Capture the cell that displays the provided text and extract its [x, y] central coordinate. 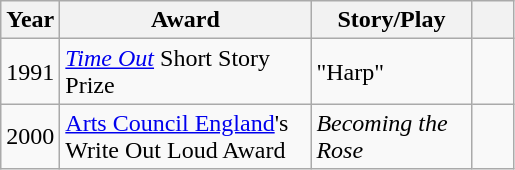
"Harp" [392, 72]
Year [30, 20]
Story/Play [392, 20]
2000 [30, 136]
Award [186, 20]
Time Out Short Story Prize [186, 72]
1991 [30, 72]
Arts Council England's Write Out Loud Award [186, 136]
Becoming the Rose [392, 136]
